Identify which cell holds the provided text, then report its [X, Y] central coordinate. 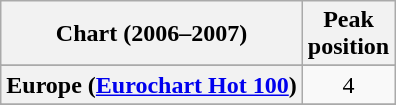
4 [348, 85]
Europe (Eurochart Hot 100) [152, 85]
Peakposition [348, 34]
Chart (2006–2007) [152, 34]
